From the cell containing the given text, extract its center point as [x, y] coordinate. 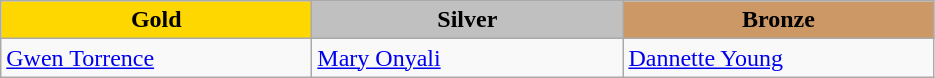
Silver [468, 20]
Dannette Young [778, 58]
Mary Onyali [468, 58]
Gwen Torrence [156, 58]
Bronze [778, 20]
Gold [156, 20]
